Capture the cell that displays the provided text and extract its (X, Y) central coordinate. 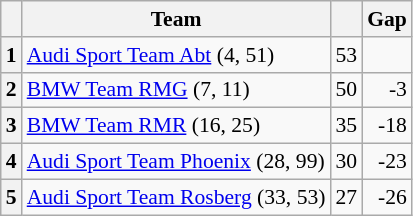
27 (347, 197)
-18 (387, 126)
Gap (387, 19)
30 (347, 162)
35 (347, 126)
BMW Team RMG (7, 11) (176, 90)
5 (12, 197)
Audi Sport Team Phoenix (28, 99) (176, 162)
-3 (387, 90)
3 (12, 126)
Team (176, 19)
2 (12, 90)
Audi Sport Team Abt (4, 51) (176, 55)
1 (12, 55)
Audi Sport Team Rosberg (33, 53) (176, 197)
-26 (387, 197)
-23 (387, 162)
BMW Team RMR (16, 25) (176, 126)
50 (347, 90)
53 (347, 55)
4 (12, 162)
